From the cell containing the given text, extract its center point as [X, Y] coordinate. 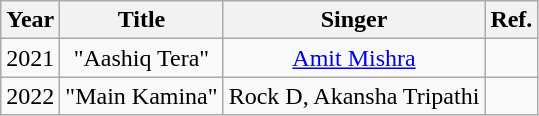
Amit Mishra [354, 58]
2021 [30, 58]
Ref. [512, 20]
"Aashiq Tera" [142, 58]
Year [30, 20]
Rock D, Akansha Tripathi [354, 96]
"Main Kamina" [142, 96]
Title [142, 20]
2022 [30, 96]
Singer [354, 20]
